Capture the cell that displays the provided text and extract its (X, Y) central coordinate. 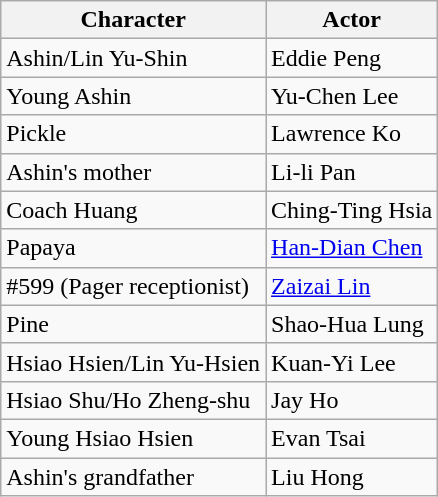
Ching-Ting Hsia (352, 210)
Actor (352, 20)
Evan Tsai (352, 438)
Papaya (134, 248)
Pine (134, 324)
Pickle (134, 134)
Ashin's grandfather (134, 477)
Zaizai Lin (352, 286)
#599 (Pager receptionist) (134, 286)
Ashin/Lin Yu-Shin (134, 58)
Hsiao Shu/Ho Zheng-shu (134, 400)
Li-li Pan (352, 172)
Ashin's mother (134, 172)
Lawrence Ko (352, 134)
Yu-Chen Lee (352, 96)
Han-Dian Chen (352, 248)
Shao-Hua Lung (352, 324)
Liu Hong (352, 477)
Eddie Peng (352, 58)
Hsiao Hsien/Lin Yu-Hsien (134, 362)
Jay Ho (352, 400)
Character (134, 20)
Kuan-Yi Lee (352, 362)
Young Ashin (134, 96)
Coach Huang (134, 210)
Young Hsiao Hsien (134, 438)
